For the text-containing cell, return its midpoint in (x, y) coordinate format. 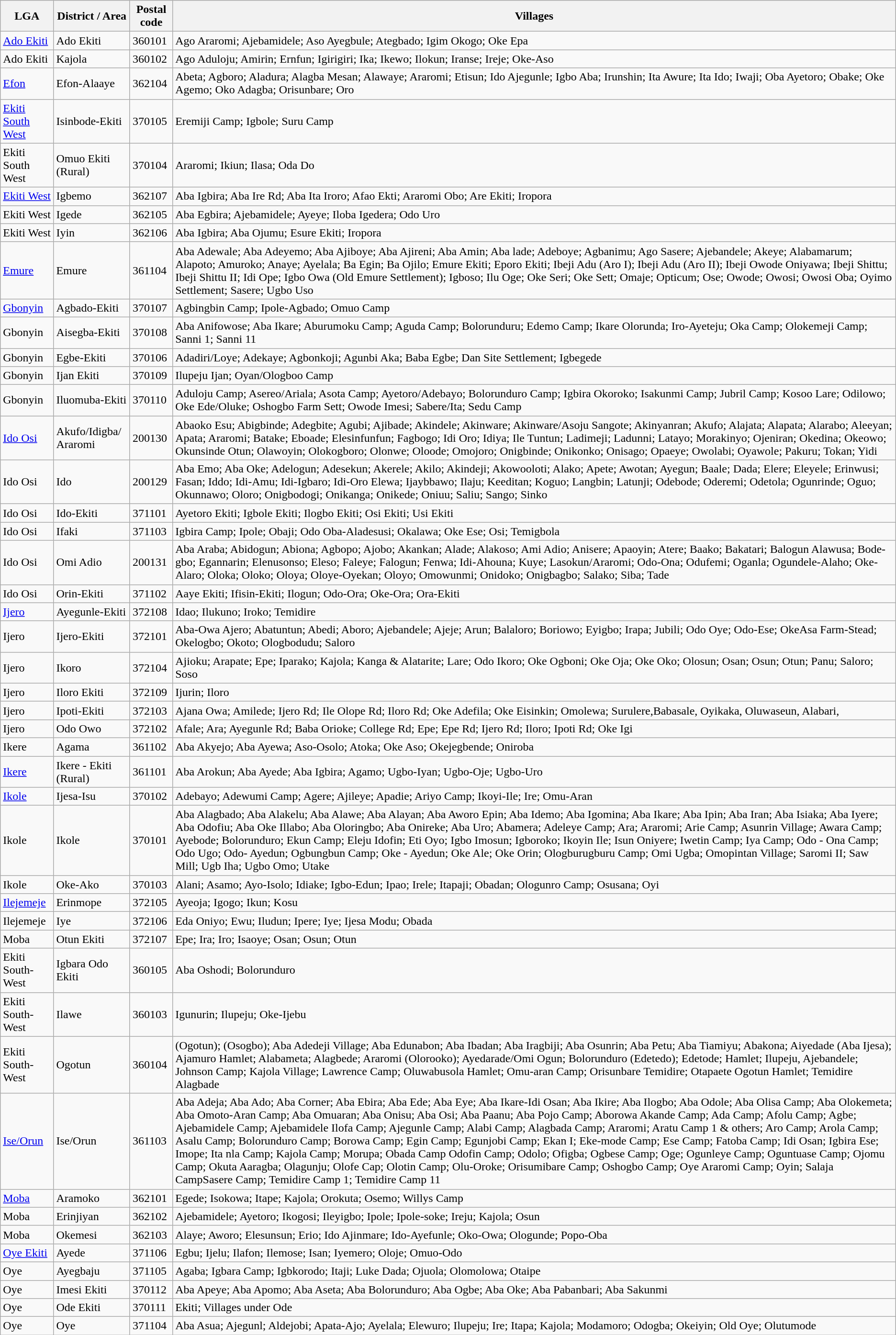
Ogotun (92, 1065)
Villages (534, 16)
Ayeoja; Igogo; Ikun; Kosu (534, 903)
Aaye Ekiti; Ifisin-Ekiti; Ilogun; Odo-Ora; Oke-Ora; Ora-Ekiti (534, 594)
Ajioku; Arapate; Epe; Iparako; Kajola; Kanga & Alatarite; Lare; Odo Ikoro; Oke Ogboni; Oke Oja; Oke Oko; Olosun; Osan; Osun; Otun; Panu; Saloro; Soso (534, 667)
Ijesa-Isu (92, 797)
Ipoti-Ekiti (92, 710)
Igunurin; Ilupeju; Oke-Ijebu (534, 1014)
Omuo Ekiti (Rural) (92, 165)
Egbe-Ekiti (92, 358)
360105 (151, 970)
372101 (151, 637)
Ijero-Ekiti (92, 637)
Agama (92, 747)
362105 (151, 214)
Ago Araromi; Ajebamidele; Aso Ayegbule; Ategbado; Igim Okogo; Oke Epa (534, 41)
371104 (151, 1326)
Ido (92, 482)
200131 (151, 562)
362104 (151, 83)
372105 (151, 903)
361103 (151, 1141)
Oke-Ako (92, 885)
Oye Ekiti (27, 1253)
360104 (151, 1065)
372103 (151, 710)
LGA (27, 16)
Ode Ekiti (92, 1308)
Iye (92, 921)
370111 (151, 1308)
362107 (151, 196)
Ijan Ekiti (92, 376)
Erinmope (92, 903)
Agbado-Ekiti (92, 308)
Otun Ekiti (92, 939)
371105 (151, 1271)
370112 (151, 1289)
Afale; Ara; Ayegunle Rd; Baba Orioke; College Rd; Epe; Epe Rd; Ijero Rd; Iloro; Ipoti Rd; Oke Igi (534, 729)
Aramoko (92, 1198)
370108 (151, 332)
Ilupeju Ijan; Oyan/Ologboo Camp (534, 376)
Iluomuba-Ekiti (92, 400)
Imesi Ekiti (92, 1289)
361102 (151, 747)
Postal code (151, 16)
Isinbode-Ekiti (92, 121)
Akufo/Idigba/ Araromi (92, 438)
Aba Asua; Ajegunl; Aldejobi; Apata-Ajo; Ayelala; Elewuro; Ilupeju; Ire; Itapa; Kajola; Modamoro; Odogba; Okeiyin; Old Oye; Olutumode (534, 1326)
Ayede (92, 1253)
Aba Egbira; Ajebamidele; Ayeye; Iloba Igedera; Odo Uro (534, 214)
Eremiji Camp; Igbole; Suru Camp (534, 121)
362106 (151, 233)
Agbingbin Camp; Ipole-Agbado; Omuo Camp (534, 308)
Ijurin; Iloro (534, 692)
Ikere - Ekiti (Rural) (92, 772)
Efon (27, 83)
370101 (151, 841)
360103 (151, 1014)
Eda Oniyo; Ewu; Iludun; Ipere; Iye; Ijesa Modu; Obada (534, 921)
Adebayo; Adewumi Camp; Agere; Ajileye; Apadie; Ariyo Camp; Ikoyi-Ile; Ire; Omu-Aran (534, 797)
Okemesi (92, 1234)
Ifaki (92, 531)
371102 (151, 594)
Orin-Ekiti (92, 594)
361101 (151, 772)
Ayegunle-Ekiti (92, 612)
372106 (151, 921)
372107 (151, 939)
200130 (151, 438)
372109 (151, 692)
Agaba; Igbara Camp; Igbkorodo; Itaji; Luke Dada; Ojuola; Olomolowa; Otaipe (534, 1271)
Aba Igbira; Aba Ire Rd; Aba Ita Iroro; Afao Ekti; Araromi Obo; Are Ekiti; Iropora (534, 196)
Iloro Ekiti (92, 692)
Ajana Owa; Amilede; Ijero Rd; Ile Olope Rd; Iloro Rd; Oke Adefila; Oke Eisinkin; Omolewa; Surulere,Babasale, Oyikaka, Oluwaseun, Alabari, (534, 710)
370109 (151, 376)
District / Area (92, 16)
Egbu; Ijelu; Ilafon; Ilemose; Isan; Iyemero; Oloje; Omuo-Odo (534, 1253)
372104 (151, 667)
360102 (151, 59)
371101 (151, 513)
360101 (151, 41)
Erinjiyan (92, 1216)
Aisegba-Ekiti (92, 332)
362103 (151, 1234)
371106 (151, 1253)
370105 (151, 121)
Ekiti; Villages under Ode (534, 1308)
361104 (151, 270)
Egede; Isokowa; Itape; Kajola; Orokuta; Osemo; Willys Camp (534, 1198)
Igbira Camp; Ipole; Obaji; Odo Oba-Aladesusi; Okalawa; Oke Ese; Osi; Temigbola (534, 531)
Igbemo (92, 196)
362101 (151, 1198)
Aba Apeye; Aba Apomo; Aba Aseta; Aba Bolorunduro; Aba Ogbe; Aba Oke; Aba Pabanbari; Aba Sakunmi (534, 1289)
Odo Owo (92, 729)
371103 (151, 531)
Idao; Ilukuno; Iroko; Temidire (534, 612)
372108 (151, 612)
Ago Aduloju; Amirin; Ernfun; Igirigiri; Ika; Ikewo; Ilokun; Iranse; Ireje; Oke-Aso (534, 59)
370110 (151, 400)
Omi Adio (92, 562)
Kajola (92, 59)
Aba Arokun; Aba Ayede; Aba Igbira; Agamo; Ugbo-Iyan; Ugbo-Oje; Ugbo-Uro (534, 772)
370103 (151, 885)
Efon-Alaaye (92, 83)
Ido-Ekiti (92, 513)
Ilawe (92, 1014)
362102 (151, 1216)
Aba Akyejo; Aba Ayewa; Aso-Osolo; Atoka; Oke Aso; Okejegbende; Oniroba (534, 747)
370106 (151, 358)
Ayegbaju (92, 1271)
Ayetoro Ekiti; Igbole Ekiti; Ilogbo Ekiti; Osi Ekiti; Usi Ekiti (534, 513)
Araromi; Ikiun; Ilasa; Oda Do (534, 165)
Adadiri/Loye; Adekaye; Agbonkoji; Agunbi Aka; Baba Egbe; Dan Site Settlement; Igbegede (534, 358)
Ajebamidele; Ayetoro; Ikogosi; Ileyigbo; Ipole; Ipole-soke; Ireju; Kajola; Osun (534, 1216)
Aba Oshodi; Bolorunduro (534, 970)
200129 (151, 482)
Igbara Odo Ekiti (92, 970)
Ikoro (92, 667)
370107 (151, 308)
Aba Igbira; Aba Ojumu; Esure Ekiti; Iropora (534, 233)
370102 (151, 797)
372102 (151, 729)
Igede (92, 214)
Iyin (92, 233)
370104 (151, 165)
Epe; Ira; Iro; Isaoye; Osan; Osun; Otun (534, 939)
Alani; Asamo; Ayo-Isolo; Idiake; Igbo-Edun; Ipao; Irele; Itapaji; Obadan; Ologunro Camp; Osusana; Oyi (534, 885)
Alaye; Aworo; Elesunsun; Erio; Ido Ajinmare; Ido-Ayefunle; Oko-Owa; Ologunde; Popo-Oba (534, 1234)
